Return the (x, y) coordinate for the center point of the cell that contains the specified text.  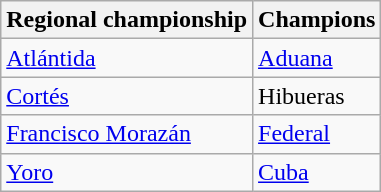
Cortés (127, 96)
Champions (317, 20)
Atlántida (127, 58)
Hibueras (317, 96)
Federal (317, 134)
Regional championship (127, 20)
Aduana (317, 58)
Yoro (127, 172)
Cuba (317, 172)
Francisco Morazán (127, 134)
